From the cell containing the given text, extract its center point as [x, y] coordinate. 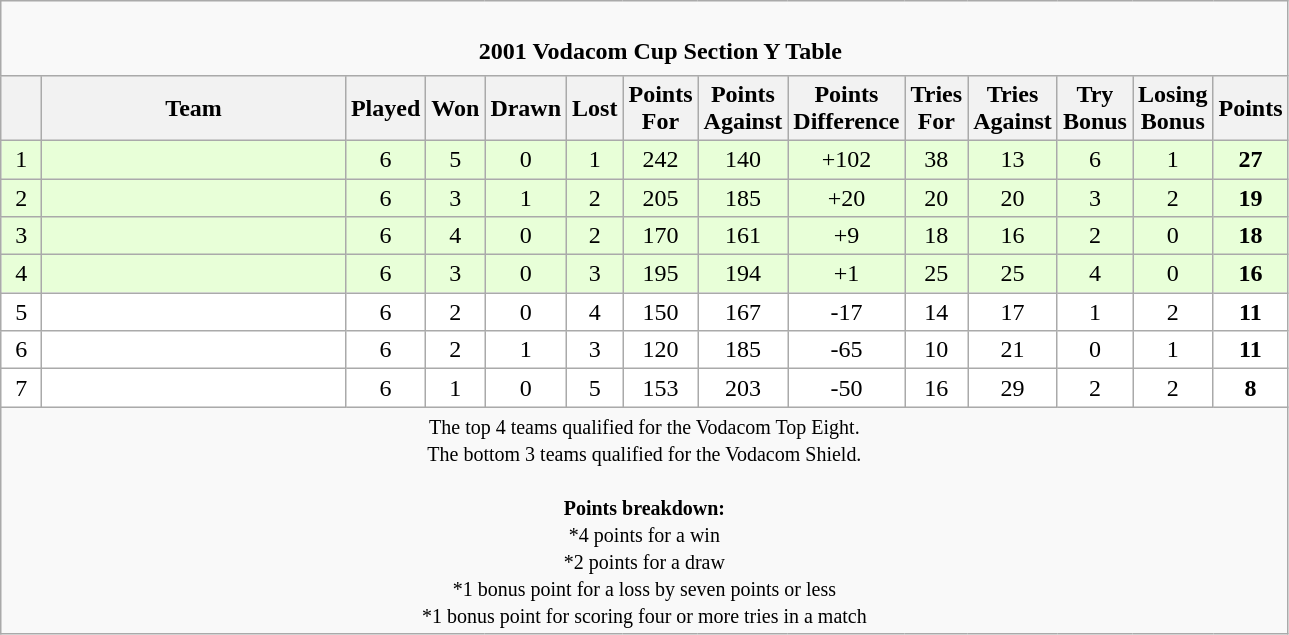
161 [743, 236]
-65 [846, 350]
120 [660, 350]
14 [936, 312]
+20 [846, 197]
170 [660, 236]
+9 [846, 236]
Points For [660, 108]
140 [743, 159]
-17 [846, 312]
+102 [846, 159]
17 [1013, 312]
Points Against [743, 108]
Lost [595, 108]
7 [22, 388]
242 [660, 159]
Tries For [936, 108]
27 [1250, 159]
205 [660, 197]
Tries Against [1013, 108]
203 [743, 388]
+1 [846, 274]
21 [1013, 350]
Drawn [526, 108]
194 [743, 274]
13 [1013, 159]
Played [385, 108]
167 [743, 312]
153 [660, 388]
Points Difference [846, 108]
19 [1250, 197]
Points [1250, 108]
150 [660, 312]
Losing Bonus [1172, 108]
10 [936, 350]
29 [1013, 388]
-50 [846, 388]
Try Bonus [1094, 108]
195 [660, 274]
38 [936, 159]
8 [1250, 388]
Team [194, 108]
Won [456, 108]
